Determine the [x, y] coordinate at the center of the cell enclosing the given text.  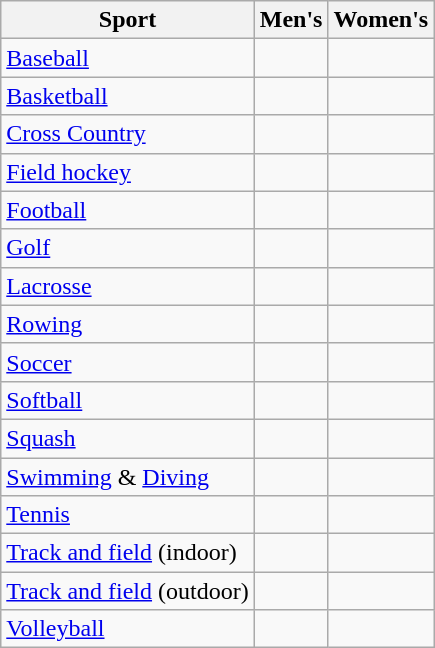
Tennis [128, 515]
Men's [291, 20]
Rowing [128, 324]
Baseball [128, 58]
Basketball [128, 96]
Soccer [128, 362]
Lacrosse [128, 286]
Field hockey [128, 172]
Sport [128, 20]
Golf [128, 248]
Squash [128, 438]
Track and field (outdoor) [128, 591]
Cross Country [128, 134]
Women's [381, 20]
Track and field (indoor) [128, 553]
Swimming & Diving [128, 477]
Football [128, 210]
Softball [128, 400]
Volleyball [128, 629]
